From the cell containing the given text, extract its center point as (x, y) coordinate. 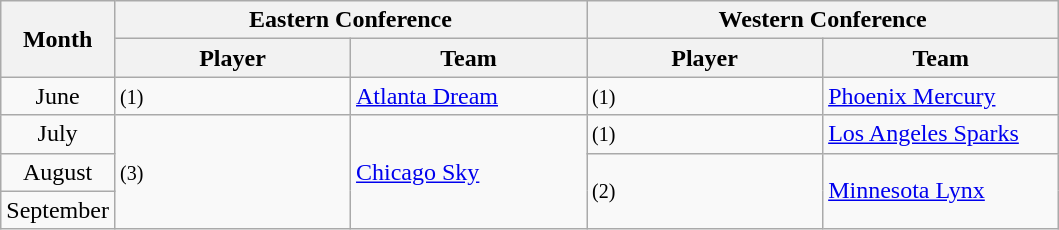
Month (58, 39)
Minnesota Lynx (941, 191)
August (58, 172)
Eastern Conference (350, 20)
Western Conference (823, 20)
(3) (232, 172)
Atlanta Dream (469, 96)
(2) (705, 191)
June (58, 96)
Phoenix Mercury (941, 96)
September (58, 210)
July (58, 134)
Chicago Sky (469, 172)
Los Angeles Sparks (941, 134)
